Return (x, y) of the center of cell containing provided text 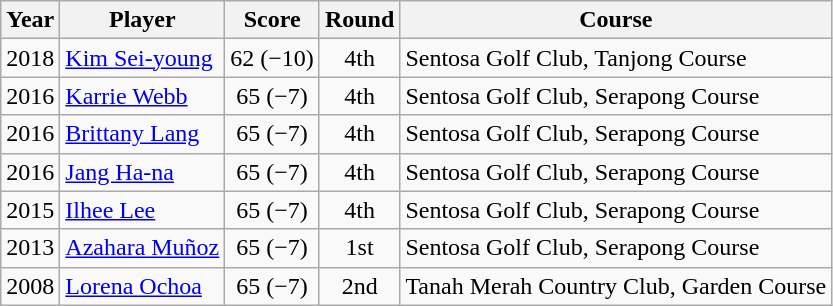
Azahara Muñoz (142, 248)
2013 (30, 248)
2018 (30, 58)
Year (30, 20)
Lorena Ochoa (142, 286)
Player (142, 20)
Brittany Lang (142, 134)
Round (359, 20)
Karrie Webb (142, 96)
Kim Sei-young (142, 58)
2015 (30, 210)
Ilhee Lee (142, 210)
2nd (359, 286)
Jang Ha-na (142, 172)
62 (−10) (272, 58)
1st (359, 248)
2008 (30, 286)
Course (616, 20)
Tanah Merah Country Club, Garden Course (616, 286)
Sentosa Golf Club, Tanjong Course (616, 58)
Score (272, 20)
